For the text-containing cell, return its midpoint in [x, y] coordinate format. 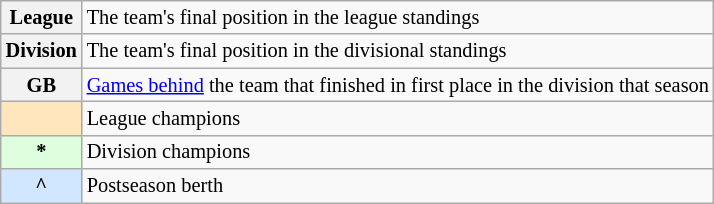
Division champions [398, 152]
League [42, 17]
The team's final position in the divisional standings [398, 51]
Games behind the team that finished in first place in the division that season [398, 85]
Division [42, 51]
Postseason berth [398, 186]
GB [42, 85]
^ [42, 186]
League champions [398, 118]
The team's final position in the league standings [398, 17]
* [42, 152]
